Find where the given text appears and provide that cell's center as (x, y) coordinate. 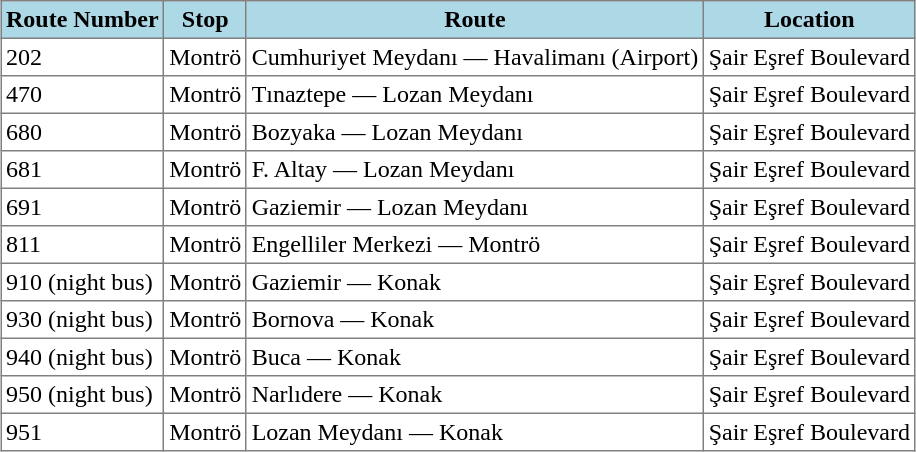
202 (82, 57)
Cumhuriyet Meydanı — Havalimanı (Airport) (474, 57)
910 (night bus) (82, 282)
Location (809, 20)
950 (night bus) (82, 395)
Gaziemir — Lozan Meydanı (474, 207)
Engelliler Merkezi — Montrö (474, 245)
Stop (205, 20)
691 (82, 207)
930 (night bus) (82, 320)
Buca — Konak (474, 357)
Bozyaka — Lozan Meydanı (474, 132)
Gaziemir — Konak (474, 282)
Route (474, 20)
681 (82, 170)
Narlıdere — Konak (474, 395)
F. Altay — Lozan Meydanı (474, 170)
Bornova — Konak (474, 320)
Tınaztepe — Lozan Meydanı (474, 95)
680 (82, 132)
470 (82, 95)
Route Number (82, 20)
951 (82, 432)
811 (82, 245)
Lozan Meydanı — Konak (474, 432)
940 (night bus) (82, 357)
